Detect which cell encompasses the target text, then output its [X, Y] center coordinate. 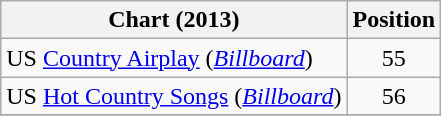
Position [394, 20]
56 [394, 96]
Chart (2013) [174, 20]
US Country Airplay (Billboard) [174, 58]
US Hot Country Songs (Billboard) [174, 96]
55 [394, 58]
